Capture the cell that displays the provided text and extract its (x, y) central coordinate. 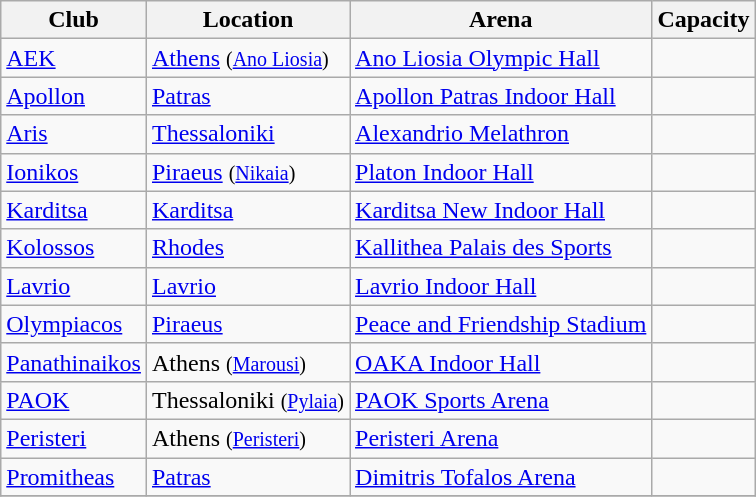
Peace and Friendship Stadium (501, 324)
Dimitris Tofalos Arena (501, 477)
Ano Liosia Olympic Hall (501, 58)
Peristeri Arena (501, 438)
Ionikos (74, 172)
Thessaloniki (Pylaia) (248, 400)
Kallithea Palais des Sports (501, 248)
Athens (Marousi) (248, 362)
Aris (74, 134)
Club (74, 20)
Arena (501, 20)
OAKA Indoor Hall (501, 362)
Piraeus (Nikaia) (248, 172)
Promitheas (74, 477)
Piraeus (248, 324)
Peristeri (74, 438)
Alexandrio Melathron (501, 134)
Kolossos (74, 248)
Lavrio Indoor Hall (501, 286)
Olympiacos (74, 324)
Athens (Ano Liosia) (248, 58)
Capacity (704, 20)
PAOK Sports Arena (501, 400)
Thessaloniki (248, 134)
Panathinaikos (74, 362)
Platon Indoor Hall (501, 172)
AEK (74, 58)
Rhodes (248, 248)
Karditsa New Indoor Hall (501, 210)
Apollon Patras Indoor Hall (501, 96)
Athens (Peristeri) (248, 438)
PAOK (74, 400)
Apollon (74, 96)
Location (248, 20)
